Find where the given text appears and provide that cell's center as (X, Y) coordinate. 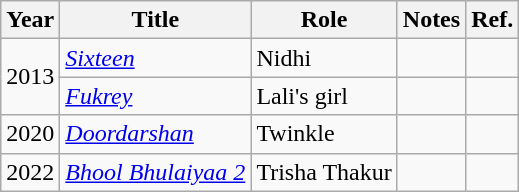
2022 (30, 172)
Nidhi (324, 58)
Doordarshan (156, 134)
Lali's girl (324, 96)
Trisha Thakur (324, 172)
Notes (431, 20)
Sixteen (156, 58)
Year (30, 20)
Role (324, 20)
Title (156, 20)
2013 (30, 77)
Fukrey (156, 96)
Twinkle (324, 134)
2020 (30, 134)
Ref. (492, 20)
Bhool Bhulaiyaa 2 (156, 172)
